Scan for the cell matching the given text and deliver its [X, Y] coordinate at center. 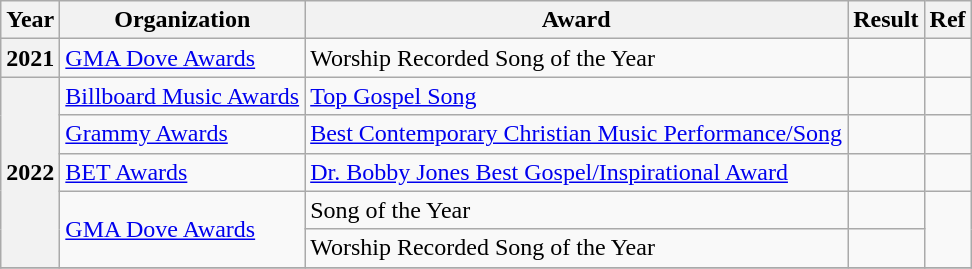
Best Contemporary Christian Music Performance/Song [576, 134]
Year [30, 20]
Top Gospel Song [576, 96]
2022 [30, 172]
2021 [30, 58]
BET Awards [182, 172]
Grammy Awards [182, 134]
Song of the Year [576, 210]
Billboard Music Awards [182, 96]
Dr. Bobby Jones Best Gospel/Inspirational Award [576, 172]
Organization [182, 20]
Ref [948, 20]
Result [886, 20]
Award [576, 20]
